Provide the [x, y] coordinate of the cell's center where the given text is located.  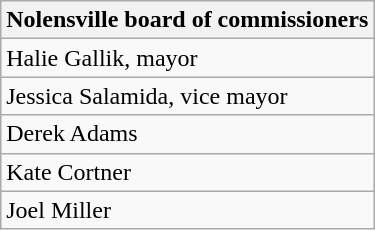
Nolensville board of commissioners [188, 20]
Derek Adams [188, 134]
Joel Miller [188, 210]
Jessica Salamida, vice mayor [188, 96]
Halie Gallik, mayor [188, 58]
Kate Cortner [188, 172]
